Find where the given text appears and provide that cell's center as (x, y) coordinate. 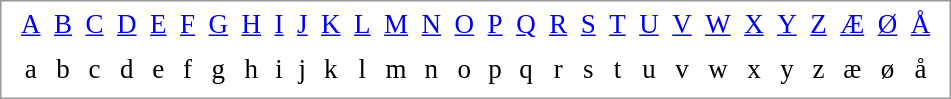
p (496, 70)
w (718, 70)
E (158, 25)
O (465, 25)
å (921, 70)
o (465, 70)
R (558, 25)
P (496, 25)
Q (526, 25)
r (558, 70)
Y (787, 25)
q (526, 70)
N (432, 25)
z (818, 70)
X (754, 25)
l (362, 70)
a (31, 70)
V (682, 25)
c (95, 70)
Å (921, 25)
Z (818, 25)
A (31, 25)
t (617, 70)
i (280, 70)
d (127, 70)
s (588, 70)
Æ (852, 25)
F (188, 25)
b (63, 70)
h (252, 70)
f (188, 70)
U (649, 25)
B (63, 25)
v (682, 70)
x (754, 70)
k (331, 70)
g (219, 70)
G (219, 25)
M (396, 25)
u (649, 70)
S (588, 25)
D (127, 25)
T (617, 25)
W (718, 25)
j (302, 70)
I (280, 25)
K (331, 25)
Ø (888, 25)
y (787, 70)
e (158, 70)
n (432, 70)
m (396, 70)
L (362, 25)
C (95, 25)
J (302, 25)
ø (888, 70)
H (252, 25)
æ (852, 70)
